Extract the (x, y) coordinate from the center of the cell holding the provided text.  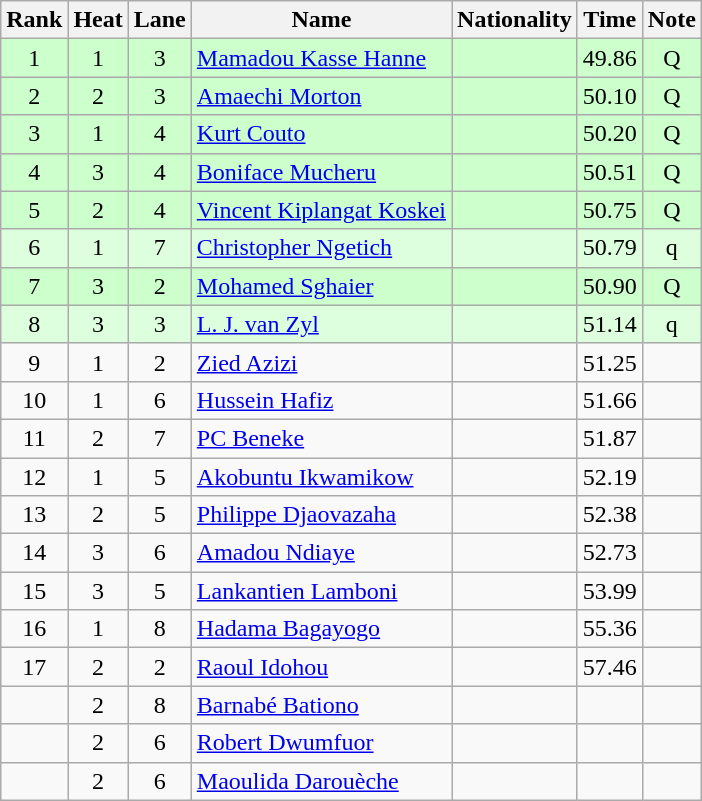
Amadou Ndiaye (321, 553)
49.86 (610, 58)
Vincent Kiplangat Koskei (321, 210)
Boniface Mucheru (321, 172)
Note (672, 20)
Zied Azizi (321, 362)
Lane (160, 20)
11 (34, 438)
52.73 (610, 553)
Hussein Hafiz (321, 400)
13 (34, 515)
Philippe Djaovazaha (321, 515)
52.19 (610, 477)
Name (321, 20)
Time (610, 20)
50.75 (610, 210)
17 (34, 667)
53.99 (610, 591)
51.66 (610, 400)
50.51 (610, 172)
Raoul Idohou (321, 667)
57.46 (610, 667)
50.10 (610, 96)
16 (34, 629)
14 (34, 553)
Christopher Ngetich (321, 248)
50.20 (610, 134)
55.36 (610, 629)
Nationality (515, 20)
L. J. van Zyl (321, 324)
12 (34, 477)
Robert Dwumfuor (321, 743)
51.14 (610, 324)
52.38 (610, 515)
9 (34, 362)
Akobuntu Ikwamikow (321, 477)
Maoulida Darouèche (321, 781)
PC Beneke (321, 438)
51.25 (610, 362)
15 (34, 591)
Rank (34, 20)
10 (34, 400)
Mohamed Sghaier (321, 286)
Heat (98, 20)
50.90 (610, 286)
Barnabé Bationo (321, 705)
50.79 (610, 248)
Hadama Bagayogo (321, 629)
Mamadou Kasse Hanne (321, 58)
51.87 (610, 438)
Amaechi Morton (321, 96)
Lankantien Lamboni (321, 591)
Kurt Couto (321, 134)
